Detect which cell encompasses the target text, then output its (X, Y) center coordinate. 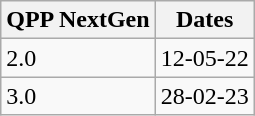
QPP NextGen (78, 20)
3.0 (78, 96)
Dates (204, 20)
2.0 (78, 58)
12-05-22 (204, 58)
28-02-23 (204, 96)
